Locate the cell with the specified text and output its (X, Y) center coordinate. 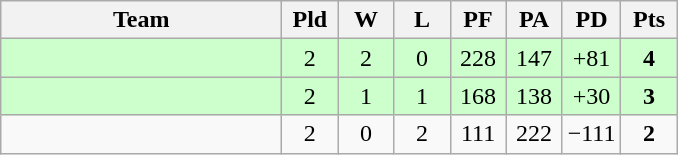
L (422, 20)
PF (478, 20)
228 (478, 58)
147 (534, 58)
Pld (310, 20)
W (366, 20)
Pts (649, 20)
168 (478, 96)
111 (478, 134)
4 (649, 58)
138 (534, 96)
+81 (592, 58)
PA (534, 20)
222 (534, 134)
+30 (592, 96)
3 (649, 96)
Team (142, 20)
PD (592, 20)
−111 (592, 134)
